Output the (x, y) coordinate of the center of the cell containing the given text.  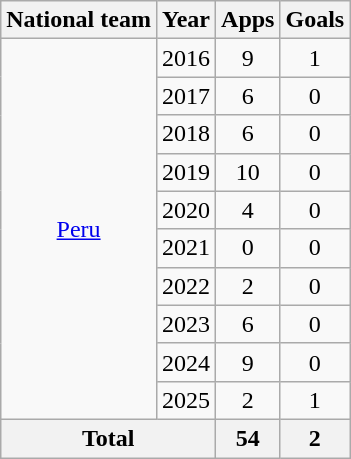
2016 (186, 58)
Total (108, 438)
2021 (186, 248)
Year (186, 20)
2019 (186, 172)
54 (248, 438)
2023 (186, 324)
2017 (186, 96)
2024 (186, 362)
Peru (79, 230)
Apps (248, 20)
2020 (186, 210)
2022 (186, 286)
2025 (186, 400)
4 (248, 210)
10 (248, 172)
2018 (186, 134)
Goals (315, 20)
National team (79, 20)
